Return the [X, Y] coordinate for the center point of the cell that contains the specified text.  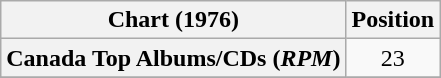
Chart (1976) [174, 20]
Canada Top Albums/CDs (RPM) [174, 58]
23 [393, 58]
Position [393, 20]
